Capture the cell that displays the provided text and extract its (X, Y) central coordinate. 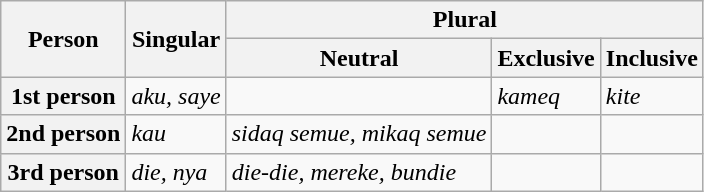
Exclusive (546, 58)
die, nya (176, 172)
kite (652, 96)
Inclusive (652, 58)
kau (176, 134)
die-die, mereke, bundie (359, 172)
3rd person (64, 172)
kameq (546, 96)
Neutral (359, 58)
sidaq semue, mikaq semue (359, 134)
Plural (464, 20)
2nd person (64, 134)
1st person (64, 96)
Person (64, 39)
aku, saye (176, 96)
Singular (176, 39)
